Search for the cell housing the specified text and yield its [x, y] center coordinate. 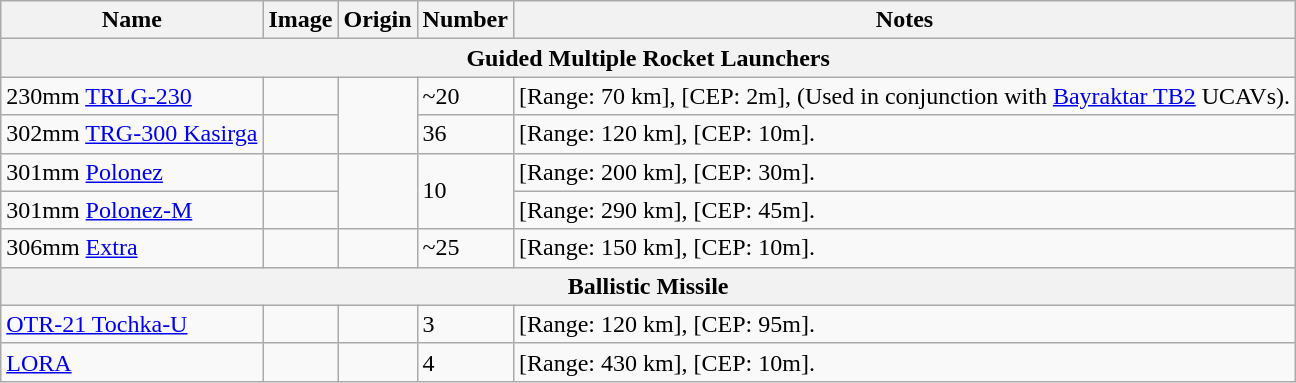
Image [300, 20]
302mm TRG-300 Kasirga [132, 134]
[Range: 70 km], [CEP: 2m], (Used in conjunction with Bayraktar TB2 UCAVs). [904, 96]
3 [465, 324]
LORA [132, 362]
36 [465, 134]
~25 [465, 248]
10 [465, 191]
[Range: 200 km], [CEP: 30m]. [904, 172]
[Range: 290 km], [CEP: 45m]. [904, 210]
[Range: 120 km], [CEP: 10m]. [904, 134]
Name [132, 20]
4 [465, 362]
Origin [378, 20]
301mm Polonez [132, 172]
[Range: 150 km], [CEP: 10m]. [904, 248]
306mm Extra [132, 248]
[Range: 430 km], [CEP: 10m]. [904, 362]
Guided Multiple Rocket Launchers [648, 58]
230mm TRLG-230 [132, 96]
Notes [904, 20]
[Range: 120 km], [CEP: 95m]. [904, 324]
~20 [465, 96]
Number [465, 20]
Ballistic Missile [648, 286]
OTR-21 Tochka-U [132, 324]
301mm Polonez-M [132, 210]
